Capture the cell that displays the provided text and extract its (x, y) central coordinate. 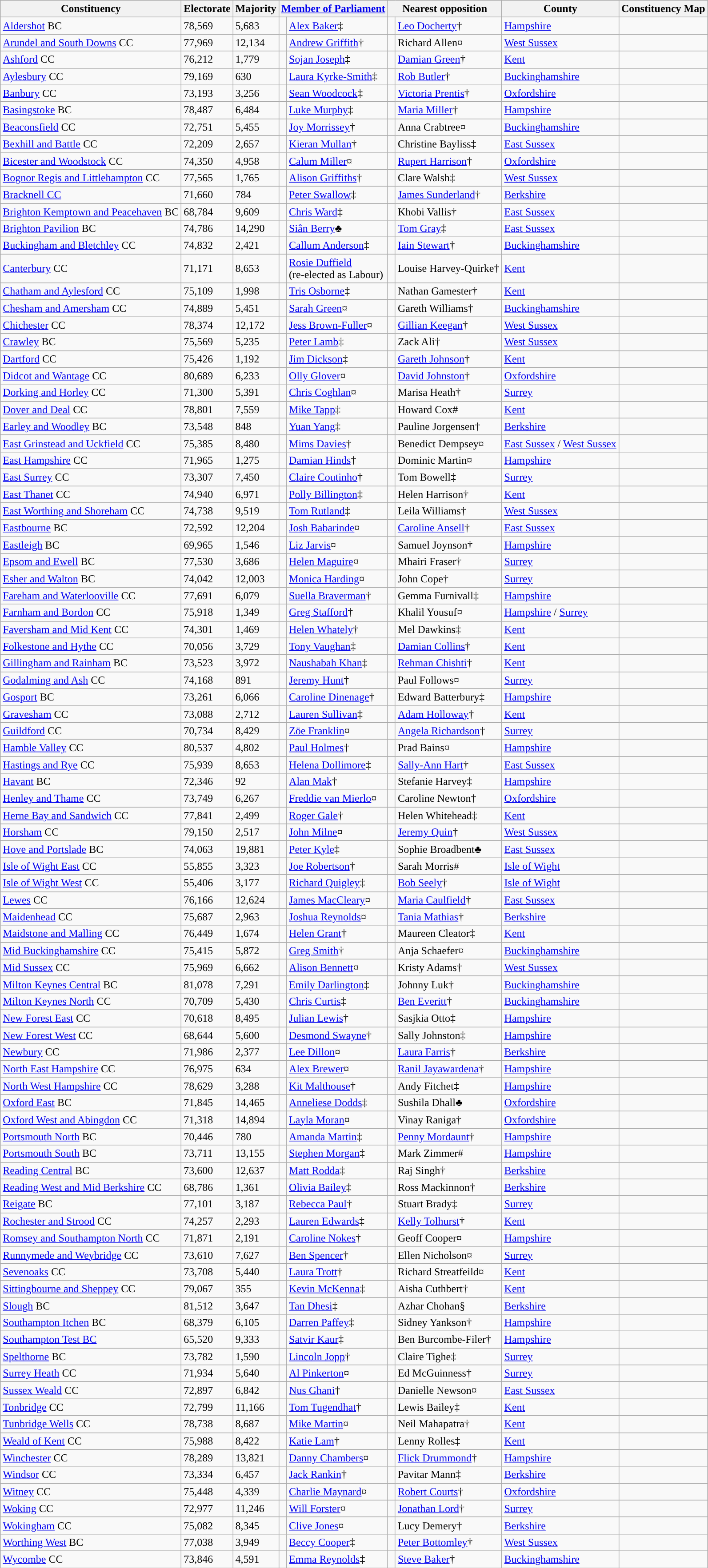
5,391 (256, 393)
8,480 (256, 443)
Sevenoaks CC (91, 1272)
5,440 (256, 1272)
Azhar Chohan§ (448, 1305)
Danny Chambers¤ (337, 1458)
5,640 (256, 1373)
72,751 (207, 127)
Steve Baker† (448, 1559)
5,455 (256, 127)
Chris Ward‡ (337, 212)
Didcot and Wantage CC (91, 376)
Bexhill and Battle CC (91, 144)
Jack Rankin† (337, 1475)
8,429 (256, 731)
Tom Gray‡ (448, 229)
Helen Whately† (337, 629)
Esher and Walton BC (91, 579)
Aisha Cuthbert† (448, 1289)
2,293 (256, 1221)
Isle of Wight East CC (91, 866)
4,591 (256, 1559)
North East Hampshire CC (91, 1069)
74,889 (207, 308)
Khalil Yousuf¤ (448, 613)
Matt Rodda‡ (337, 1170)
Clive Jones¤ (337, 1525)
Maria Caulfield† (448, 900)
11,246 (256, 1508)
Joshua Reynolds¤ (337, 917)
Gravesham CC (91, 714)
70,056 (207, 646)
6,662 (256, 967)
891 (256, 680)
Peter Lamb‡ (337, 342)
14,465 (256, 1103)
Samuel Joynson† (448, 545)
Tris Osborne‡ (337, 291)
Helen Whitehead‡ (448, 816)
Andrew Griffith† (337, 43)
Anna Crabtree¤ (448, 127)
7,450 (256, 477)
Mid Sussex CC (91, 967)
Polly Billington‡ (337, 494)
Nus Ghani† (337, 1390)
Sojan Joseph‡ (337, 60)
Wycombe CC (91, 1559)
Sidney Yankson† (448, 1323)
Lauren Sullivan‡ (337, 714)
Runnymede and Weybridge CC (91, 1255)
Chesham and Amersham CC (91, 308)
Geoff Cooper¤ (448, 1238)
Marisa Heath† (448, 393)
Kelly Tolhurst† (448, 1221)
Electorate (207, 9)
Aldershot BC (91, 26)
Jim Dickson‡ (337, 359)
73,548 (207, 426)
Constituency (91, 9)
Yuan Yang‡ (337, 426)
Mhairi Fraser† (448, 562)
Mike Martin¤ (337, 1424)
Helen Maguire¤ (337, 562)
Liz Jarvis¤ (337, 545)
James Sunderland† (448, 195)
3,949 (256, 1542)
76,212 (207, 60)
Kieran Mullan† (337, 144)
Damian Collins† (448, 646)
Sally Johnston‡ (448, 1035)
848 (256, 426)
Alex Baker‡ (337, 26)
Peter Swallow‡ (337, 195)
Emma Reynolds‡ (337, 1559)
73,749 (207, 799)
Charlie Maynard¤ (337, 1492)
Mike Tapp‡ (337, 410)
Prad Bains¤ (448, 748)
Worthing West BC (91, 1542)
Jonathan Lord† (448, 1508)
70,618 (207, 1018)
Penny Mordaunt† (448, 1137)
Spelthorne BC (91, 1357)
Alex Brewer¤ (337, 1069)
Lee Dillon¤ (337, 1052)
78,487 (207, 110)
Bracknell CC (91, 195)
78,801 (207, 410)
Greg Stafford† (337, 613)
75,969 (207, 967)
73,711 (207, 1154)
Gillian Keegan† (448, 325)
Richard Streatfeild¤ (448, 1272)
Gosport BC (91, 697)
1,765 (256, 178)
73,261 (207, 697)
Peter Kyle‡ (337, 849)
David Johnston† (448, 376)
7,291 (256, 984)
Oxford East BC (91, 1103)
74,350 (207, 161)
65,520 (207, 1340)
Farnham and Bordon CC (91, 613)
Naushabah Khan‡ (337, 663)
Hastings and Rye CC (91, 764)
Claire Coutinho† (337, 477)
74,063 (207, 849)
Ben Spencer† (337, 1255)
8,687 (256, 1424)
Weald of Kent CC (91, 1441)
Dartford CC (91, 359)
79,150 (207, 832)
Andy Fitchet‡ (448, 1086)
2,712 (256, 714)
Anneliese Dodds‡ (337, 1103)
11,166 (256, 1407)
Mark Zimmer# (448, 1154)
Lewes CC (91, 900)
Rosie Duffield(re-elected as Labour) (337, 268)
Witney CC (91, 1492)
Hamble Valley CC (91, 748)
75,988 (207, 1441)
Damian Hinds† (337, 460)
Damian Green† (448, 60)
Luke Murphy‡ (337, 110)
2,191 (256, 1238)
2,499 (256, 816)
James MacCleary¤ (337, 900)
9,519 (256, 511)
New Forest East CC (91, 1018)
12,204 (256, 528)
Sally-Ann Hart† (448, 764)
3,177 (256, 883)
Laura Farris† (448, 1052)
6,484 (256, 110)
Arundel and South Downs CC (91, 43)
55,855 (207, 866)
Tunbridge Wells CC (91, 1424)
Neil Mahapatra† (448, 1424)
74,832 (207, 246)
Earley and Woodley BC (91, 426)
9,333 (256, 1340)
12,172 (256, 325)
Hampshire / Surrey (560, 613)
Angela Richardson† (448, 731)
Majority (256, 9)
6,267 (256, 799)
73,088 (207, 714)
Edward Batterbury‡ (448, 697)
Newbury CC (91, 1052)
Christine Bayliss‡ (448, 144)
Satvir Kaur‡ (337, 1340)
Southampton Test BC (91, 1340)
75,109 (207, 291)
Dominic Martin¤ (448, 460)
77,969 (207, 43)
74,257 (207, 1221)
78,569 (207, 26)
13,155 (256, 1154)
Eastbourne BC (91, 528)
72,209 (207, 144)
Rochester and Strood CC (91, 1221)
John Milne¤ (337, 832)
780 (256, 1137)
Tom Tugendhat† (337, 1407)
634 (256, 1069)
77,691 (207, 596)
5,430 (256, 1001)
Howard Cox# (448, 410)
Gemma Furnivall‡ (448, 596)
71,318 (207, 1120)
79,067 (207, 1289)
Brighton Kemptown and Peacehaven BC (91, 212)
Tom Bowell‡ (448, 477)
Tania Mathias† (448, 917)
784 (256, 195)
12,624 (256, 900)
5,600 (256, 1035)
Sophie Broadbent♣ (448, 849)
4,958 (256, 161)
73,610 (207, 1255)
Vinay Raniga† (448, 1120)
Woking CC (91, 1508)
Lewis Bailey‡ (448, 1407)
6,842 (256, 1390)
Ashford CC (91, 60)
East Grinstead and Uckfield CC (91, 443)
Paul Follows¤ (448, 680)
Chris Curtis‡ (337, 1001)
80,689 (207, 376)
Richard Quigley‡ (337, 883)
1,998 (256, 291)
55,406 (207, 883)
Helen Grant† (337, 934)
Monica Harding¤ (337, 579)
Will Forster¤ (337, 1508)
Jeremy Quin† (448, 832)
1,674 (256, 934)
Portsmouth South BC (91, 1154)
3,187 (256, 1204)
Peter Bottomley† (448, 1542)
77,038 (207, 1542)
13,821 (256, 1458)
72,897 (207, 1390)
Zöe Franklin¤ (337, 731)
72,977 (207, 1508)
Josh Babarinde¤ (337, 528)
77,565 (207, 178)
Caroline Dinenage† (337, 697)
Alison Griffiths† (337, 178)
Suella Braverman† (337, 596)
Kit Malthouse† (337, 1086)
14,290 (256, 229)
75,415 (207, 951)
Ellen Nicholson¤ (448, 1255)
New Forest West CC (91, 1035)
Sean Woodcock‡ (337, 93)
Milton Keynes North CC (91, 1001)
1,469 (256, 629)
Leila Williams† (448, 511)
Robert Courts† (448, 1492)
Leo Docherty† (448, 26)
Buckingham and Bletchley CC (91, 246)
Lincoln Jopp† (337, 1357)
Callum Anderson‡ (337, 246)
Ed McGuinness† (448, 1373)
14,894 (256, 1120)
2,421 (256, 246)
7,559 (256, 410)
Stephen Morgan‡ (337, 1154)
Romsey and Southampton North CC (91, 1238)
Dover and Deal CC (91, 410)
Maureen Cleator‡ (448, 934)
75,687 (207, 917)
1,349 (256, 613)
Danielle Newson¤ (448, 1390)
68,786 (207, 1187)
70,734 (207, 731)
71,986 (207, 1052)
East Thanet CC (91, 494)
5,683 (256, 26)
4,339 (256, 1492)
Constituency Map (663, 9)
Maidenhead CC (91, 917)
Adam Holloway† (448, 714)
9,609 (256, 212)
Surrey Heath CC (91, 1373)
72,592 (207, 528)
Rupert Harrison† (448, 161)
Gareth Johnson† (448, 359)
North West Hampshire CC (91, 1086)
Julian Lewis† (337, 1018)
81,512 (207, 1305)
72,346 (207, 782)
6,105 (256, 1323)
Reigate BC (91, 1204)
78,738 (207, 1424)
2,517 (256, 832)
Olly Glover¤ (337, 376)
Epsom and Ewell BC (91, 562)
Maria Miller† (448, 110)
12,134 (256, 43)
Roger Gale† (337, 816)
Sushila Dhall♣ (448, 1103)
Katie Lam† (337, 1441)
Calum Miller¤ (337, 161)
Henley and Thame CC (91, 799)
Reading Central BC (91, 1170)
Mims Davies† (337, 443)
4,802 (256, 748)
Helena Dollimore‡ (337, 764)
2,657 (256, 144)
68,784 (207, 212)
Rebecca Paul† (337, 1204)
Louise Harvey-Quirke† (448, 268)
Siân Berry♣ (337, 229)
74,301 (207, 629)
Flick Drummond† (448, 1458)
Sarah Morris# (448, 866)
Hove and Portslade BC (91, 849)
Chatham and Aylesford CC (91, 291)
1,275 (256, 460)
Oxford West and Abingdon CC (91, 1120)
6,066 (256, 697)
Gillingham and Rainham BC (91, 663)
Portsmouth North BC (91, 1137)
Joe Robertson† (337, 866)
Kristy Adams† (448, 967)
Desmond Swayne† (337, 1035)
Milton Keynes Central BC (91, 984)
3,729 (256, 646)
81,078 (207, 984)
5,451 (256, 308)
12,003 (256, 579)
Brighton Pavilion BC (91, 229)
Bob Seely† (448, 883)
Greg Smith† (337, 951)
Stefanie Harvey‡ (448, 782)
Pavitar Mann‡ (448, 1475)
Dorking and Horley CC (91, 393)
71,845 (207, 1103)
1,779 (256, 60)
Caroline Newton† (448, 799)
Fareham and Waterlooville CC (91, 596)
3,256 (256, 93)
70,709 (207, 1001)
73,782 (207, 1357)
8,422 (256, 1441)
355 (256, 1289)
71,871 (207, 1238)
Al Pinkerton¤ (337, 1373)
Ben Burcombe-Filer† (448, 1340)
Rehman Chishti† (448, 663)
Jeremy Hunt† (337, 680)
80,537 (207, 748)
75,385 (207, 443)
3,288 (256, 1086)
Zack Ali† (448, 342)
5,235 (256, 342)
68,644 (207, 1035)
Isle of Wight West CC (91, 883)
75,939 (207, 764)
3,647 (256, 1305)
77,101 (207, 1204)
Pauline Jorgensen† (448, 426)
Khobi Vallis† (448, 212)
73,708 (207, 1272)
Southampton Itchen BC (91, 1323)
Amanda Martin‡ (337, 1137)
76,975 (207, 1069)
73,334 (207, 1475)
Anja Schaefer¤ (448, 951)
Nathan Gamester† (448, 291)
74,042 (207, 579)
1,590 (256, 1357)
Tonbridge CC (91, 1407)
68,379 (207, 1323)
3,323 (256, 866)
7,627 (256, 1255)
74,738 (207, 511)
Laura Trott† (337, 1272)
Lucy Demery† (448, 1525)
Clare Walsh‡ (448, 178)
Johnny Luk† (448, 984)
Benedict Dempsey¤ (448, 443)
Chris Coghlan¤ (337, 393)
John Cope† (448, 579)
75,082 (207, 1525)
Winchester CC (91, 1458)
Reading West and Mid Berkshire CC (91, 1187)
Raj Singh† (448, 1170)
Laura Kyrke-Smith‡ (337, 76)
75,426 (207, 359)
71,660 (207, 195)
6,233 (256, 376)
Alan Mak† (337, 782)
Sasjkia Otto‡ (448, 1018)
East Hampshire CC (91, 460)
Olivia Bailey‡ (337, 1187)
73,523 (207, 663)
77,530 (207, 562)
Mel Dawkins‡ (448, 629)
630 (256, 76)
Banbury CC (91, 93)
78,629 (207, 1086)
Canterbury CC (91, 268)
77,841 (207, 816)
Wokingham CC (91, 1525)
1,192 (256, 359)
East Worthing and Shoreham CC (91, 511)
2,377 (256, 1052)
County (560, 9)
6,457 (256, 1475)
74,786 (207, 229)
Ross Mackinnon† (448, 1187)
Windsor CC (91, 1475)
Richard Allen¤ (448, 43)
Sarah Green¤ (337, 308)
Ben Everitt† (448, 1001)
69,965 (207, 545)
70,446 (207, 1137)
Aylesbury CC (91, 76)
71,171 (207, 268)
Eastleigh BC (91, 545)
74,168 (207, 680)
Sussex Weald CC (91, 1390)
Guildford CC (91, 731)
Helen Harrison† (448, 494)
73,307 (207, 477)
Tony Vaughan‡ (337, 646)
1,361 (256, 1187)
5,872 (256, 951)
Basingstoke BC (91, 110)
Lauren Edwards‡ (337, 1221)
75,569 (207, 342)
Godalming and Ash CC (91, 680)
Chichester CC (91, 325)
8,345 (256, 1525)
75,918 (207, 613)
76,166 (207, 900)
6,079 (256, 596)
72,799 (207, 1407)
74,940 (207, 494)
Bicester and Woodstock CC (91, 161)
Ranil Jayawardena† (448, 1069)
East Surrey CC (91, 477)
Kevin McKenna‡ (337, 1289)
Gareth Williams† (448, 308)
Maidstone and Malling CC (91, 934)
Herne Bay and Sandwich CC (91, 816)
Horsham CC (91, 832)
Emily Darlington‡ (337, 984)
Crawley BC (91, 342)
Faversham and Mid Kent CC (91, 629)
2,963 (256, 917)
Paul Holmes† (337, 748)
71,934 (207, 1373)
6,971 (256, 494)
3,972 (256, 663)
75,448 (207, 1492)
Mid Buckinghamshire CC (91, 951)
Caroline Nokes† (337, 1238)
3,686 (256, 562)
Victoria Prentis† (448, 93)
73,600 (207, 1170)
Caroline Ansell† (448, 528)
East Sussex / West Sussex (560, 443)
Havant BC (91, 782)
Claire Tighe‡ (448, 1357)
76,449 (207, 934)
Iain Stewart† (448, 246)
Slough BC (91, 1305)
8,495 (256, 1018)
Joy Morrissey† (337, 127)
Alison Bennett¤ (337, 967)
92 (256, 782)
Nearest opposition (444, 9)
Folkestone and Hythe CC (91, 646)
Stuart Brady‡ (448, 1204)
Bognor Regis and Littlehampton CC (91, 178)
Lenny Rolles‡ (448, 1441)
Layla Moran¤ (337, 1120)
Darren Paffey‡ (337, 1323)
Tom Rutland‡ (337, 511)
1,546 (256, 545)
Beccy Cooper‡ (337, 1542)
Sittingbourne and Sheppey CC (91, 1289)
Member of Parliament (333, 9)
Jess Brown-Fuller¤ (337, 325)
Freddie van Mierlo¤ (337, 799)
78,289 (207, 1458)
79,169 (207, 76)
73,846 (207, 1559)
73,193 (207, 93)
71,300 (207, 393)
19,881 (256, 849)
71,965 (207, 460)
Rob Butler† (448, 76)
78,374 (207, 325)
12,637 (256, 1170)
Beaconsfield CC (91, 127)
Tan Dhesi‡ (337, 1305)
